Provide the (x, y) coordinate of the cell's center where the given text is located.  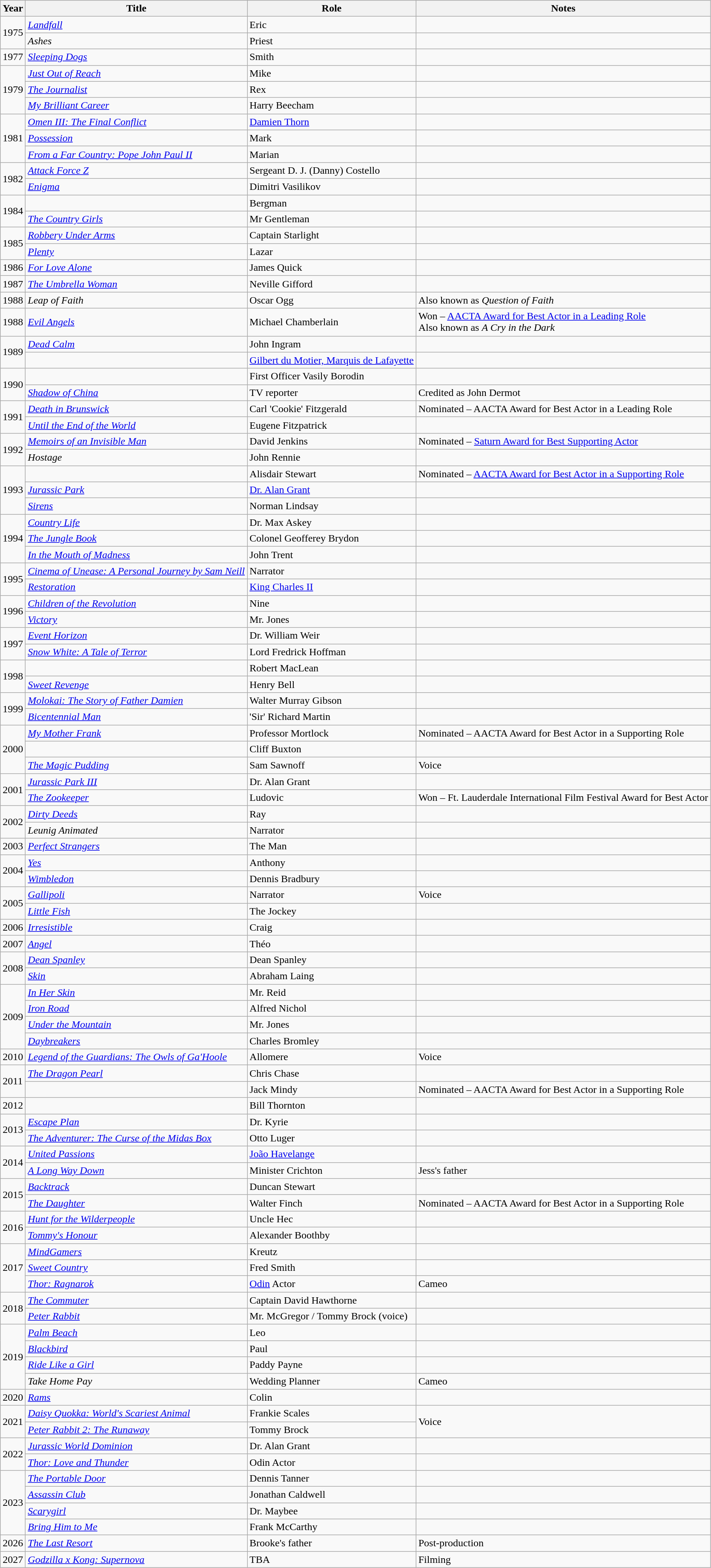
The Umbrella Woman (136, 284)
Little Fish (136, 911)
Credited as John Dermot (563, 393)
Uncle Hec (332, 1219)
Nine (332, 603)
Théo (332, 943)
Nominated – Saturn Award for Best Supporting Actor (563, 441)
The Daughter (136, 1203)
Dimitri Vasilikov (332, 186)
Victory (136, 619)
Jurassic World Dominion (136, 1446)
1999 (13, 708)
Captain Starlight (332, 235)
Michael Chamberlain (332, 322)
Mr. McGregor / Tommy Brock (voice) (332, 1316)
Marian (332, 154)
The Journalist (136, 89)
Damien Thorn (332, 122)
Country Life (136, 522)
TV reporter (332, 393)
1991 (13, 417)
Dead Calm (136, 344)
1992 (13, 449)
Death in Brunswick (136, 409)
1977 (13, 57)
Evil Angels (136, 322)
Under the Mountain (136, 1025)
1995 (13, 579)
David Jenkins (332, 441)
1984 (13, 211)
Chris Chase (332, 1073)
The Man (332, 846)
Ashes (136, 41)
Gilbert du Motier, Marquis de Lafayette (332, 360)
2003 (13, 846)
Take Home Pay (136, 1381)
2016 (13, 1227)
2009 (13, 1017)
Sweet Revenge (136, 684)
The Magic Pudding (136, 765)
1994 (13, 539)
The Country Girls (136, 219)
Escape Plan (136, 1122)
Priest (332, 41)
Dr. William Weir (332, 636)
Dr. Maybee (332, 1511)
Dennis Bradbury (332, 879)
My Brilliant Career (136, 106)
Anthony (332, 863)
Alfred Nichol (332, 1009)
Professor Mortlock (332, 733)
Jurassic Park III (136, 782)
Won – Ft. Lauderdale International Film Festival Award for Best Actor (563, 798)
Scarygirl (136, 1511)
Iron Road (136, 1009)
Tommy Brock (332, 1430)
Alexander Boothby (332, 1235)
1979 (13, 89)
Plenty (136, 252)
Children of the Revolution (136, 603)
2008 (13, 968)
Perfect Strangers (136, 846)
2013 (13, 1130)
1997 (13, 644)
Carl 'Cookie' Fitzgerald (332, 409)
1982 (13, 178)
2020 (13, 1397)
Henry Bell (332, 684)
Paul (332, 1349)
A Long Way Down (136, 1170)
Brooke's father (332, 1543)
United Passions (136, 1154)
Bill Thornton (332, 1106)
2018 (13, 1308)
John Trent (332, 555)
In the Mouth of Madness (136, 555)
Craig (332, 927)
The Jockey (332, 911)
Assassin Club (136, 1494)
Duncan Stewart (332, 1187)
The Dragon Pearl (136, 1073)
John Ingram (332, 344)
2012 (13, 1106)
Dirty Deeds (136, 814)
Enigma (136, 186)
Oscar Ogg (332, 300)
Leunig Animated (136, 830)
From a Far Country: Pope John Paul II (136, 154)
2007 (13, 943)
Blackbird (136, 1349)
Title (136, 9)
Captain David Hawthorne (332, 1300)
1987 (13, 284)
Allomere (332, 1057)
The Portable Door (136, 1478)
Robbery Under Arms (136, 235)
Norman Lindsay (332, 506)
1989 (13, 352)
Mr. Reid (332, 992)
In Her Skin (136, 992)
Fred Smith (332, 1268)
Jonathan Caldwell (332, 1494)
Shadow of China (136, 393)
Bicentennial Man (136, 717)
Colin (332, 1397)
Post-production (563, 1543)
Landfall (136, 25)
The Last Resort (136, 1543)
Frankie Scales (332, 1413)
Memoirs of an Invisible Man (136, 441)
Restoration (136, 587)
Kreutz (332, 1251)
Sweet Country (136, 1268)
Hunt for the Wilderpeople (136, 1219)
Ludovic (332, 798)
Eric (332, 25)
2022 (13, 1454)
Thor: Love and Thunder (136, 1462)
Peter Rabbit (136, 1316)
The Jungle Book (136, 539)
Paddy Payne (332, 1365)
2006 (13, 927)
Also known as Question of Faith (563, 300)
Filming (563, 1559)
John Rennie (332, 457)
Just Out of Reach (136, 73)
Rams (136, 1397)
Attack Force Z (136, 170)
Dr. Max Askey (332, 522)
The Adventurer: The Curse of the Midas Box (136, 1138)
2019 (13, 1357)
Omen III: The Final Conflict (136, 122)
Gallipoli (136, 895)
MindGamers (136, 1251)
Frank McCarthy (332, 1527)
Tommy's Honour (136, 1235)
Harry Beecham (332, 106)
Daisy Quokka: World's Scariest Animal (136, 1413)
Robert MacLean (332, 668)
Year (13, 9)
Leo (332, 1333)
Peter Rabbit 2: The Runaway (136, 1430)
Otto Luger (332, 1138)
Sam Sawnoff (332, 765)
2014 (13, 1162)
Leap of Faith (136, 300)
Backtrack (136, 1187)
2015 (13, 1195)
1975 (13, 33)
Lazar (332, 252)
Thor: Ragnarok (136, 1284)
Bring Him to Me (136, 1527)
TBA (332, 1559)
First Officer Vasily Borodin (332, 376)
Skin (136, 976)
Charles Bromley (332, 1041)
Jess's father (563, 1170)
Dennis Tanner (332, 1478)
2005 (13, 903)
'Sir' Richard Martin (332, 717)
The Commuter (136, 1300)
Snow White: A Tale of Terror (136, 652)
Legend of the Guardians: The Owls of Ga'Hoole (136, 1057)
Palm Beach (136, 1333)
Yes (136, 863)
Sirens (136, 506)
Eugene Fitzpatrick (332, 425)
Angel (136, 943)
Jurassic Park (136, 490)
Cinema of Unease: A Personal Journey by Sam Neill (136, 571)
King Charles II (332, 587)
My Mother Frank (136, 733)
Event Horizon (136, 636)
Molokai: The Story of Father Damien (136, 700)
For Love Alone (136, 268)
Smith (332, 57)
Wedding Planner (332, 1381)
Irresistible (136, 927)
2001 (13, 790)
Minister Crichton (332, 1170)
2021 (13, 1422)
Walter Murray Gibson (332, 700)
Role (332, 9)
Sleeping Dogs (136, 57)
2004 (13, 871)
Mark (332, 138)
Daybreakers (136, 1041)
Notes (563, 9)
Alisdair Stewart (332, 474)
1986 (13, 268)
Nominated – AACTA Award for Best Actor in a Leading Role (563, 409)
Won – AACTA Award for Best Actor in a Leading RoleAlso known as A Cry in the Dark (563, 322)
Hostage (136, 457)
1985 (13, 244)
Rex (332, 89)
2002 (13, 822)
Dr. Kyrie (332, 1122)
Walter Finch (332, 1203)
1990 (13, 384)
Mr Gentleman (332, 219)
Ride Like a Girl (136, 1365)
2011 (13, 1081)
Possession (136, 138)
1996 (13, 611)
1993 (13, 490)
Jack Mindy (332, 1089)
2000 (13, 749)
Godzilla x Kong: Supernova (136, 1559)
Until the End of the World (136, 425)
2026 (13, 1543)
2027 (13, 1559)
Neville Gifford (332, 284)
1981 (13, 138)
Lord Fredrick Hoffman (332, 652)
Wimbledon (136, 879)
Mike (332, 73)
James Quick (332, 268)
The Zookeeper (136, 798)
1998 (13, 676)
2023 (13, 1502)
Colonel Geofferey Brydon (332, 539)
Sergeant D. J. (Danny) Costello (332, 170)
Abraham Laing (332, 976)
Cliff Buxton (332, 749)
2017 (13, 1267)
Ray (332, 814)
João Havelange (332, 1154)
2010 (13, 1057)
Bergman (332, 203)
